From the cell containing the given text, extract its center point as (x, y) coordinate. 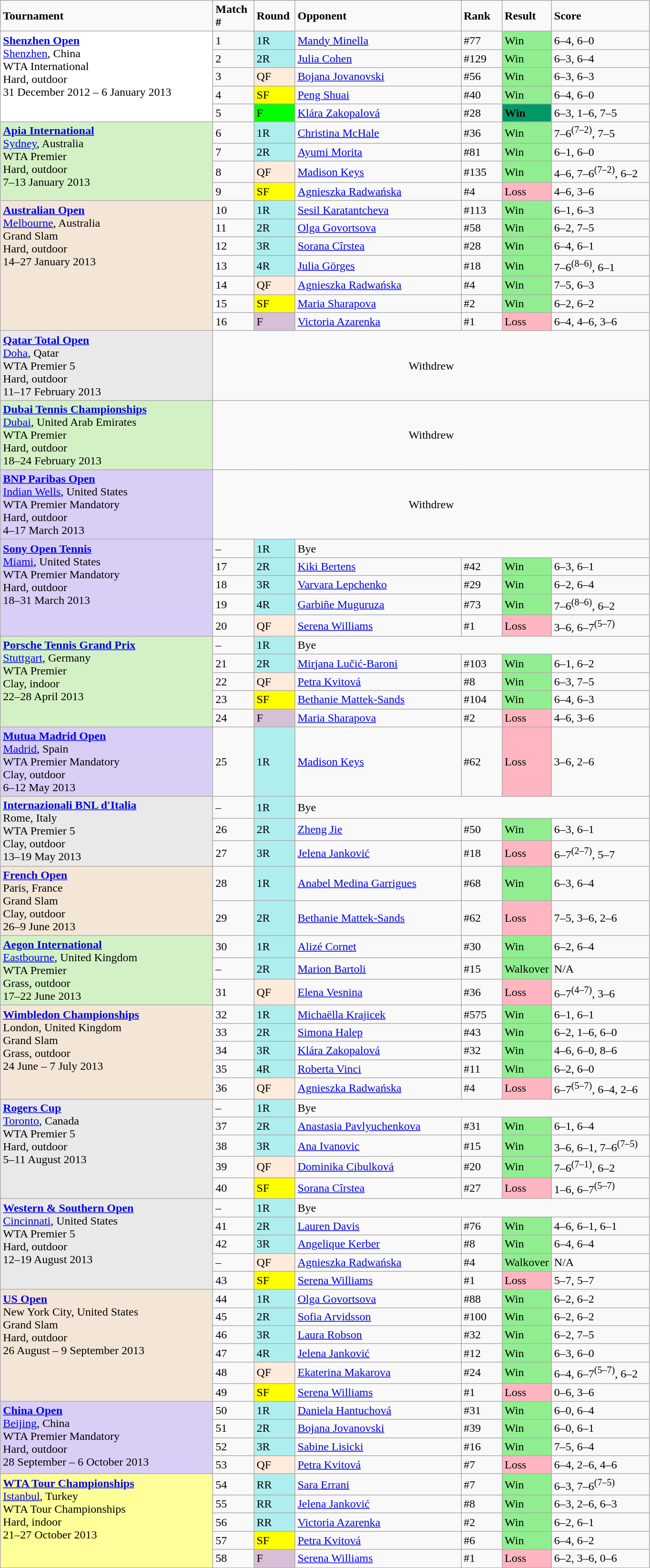
6–3, 7–6(7–5) (600, 1484)
Simona Halep (378, 1032)
Mandy Minella (378, 40)
56 (234, 1522)
6–2, 1–6, 6–0 (600, 1032)
0–6, 3–6 (600, 1392)
48 (234, 1373)
38 (234, 1146)
43 (234, 1280)
#29 (482, 585)
BNP Paribas OpenIndian Wells, United StatesWTA Premier MandatoryHard, outdoor4–17 March 2013 (107, 504)
29 (234, 918)
Australian Open Melbourne, AustraliaGrand SlamHard, outdoor14–27 January 2013 (107, 266)
Julia Görges (378, 266)
Lauren Davis (378, 1226)
20 (234, 626)
6–0, 6–4 (600, 1410)
#76 (482, 1226)
China OpenBeijing, ChinaWTA Premier MandatoryHard, outdoor28 September – 6 October 2013 (107, 1437)
6–2, 6–1 (600, 1522)
6–4, 6–4 (600, 1244)
Wimbledon Championships London, United KingdomGrand SlamGrass, outdoor24 June – 7 July 2013 (107, 1052)
French OpenParis, FranceGrand SlamClay, outdoor26–9 June 2013 (107, 901)
Apia International Sydney, AustraliaWTA PremierHard, outdoor7–13 January 2013 (107, 161)
42 (234, 1244)
35 (234, 1069)
50 (234, 1410)
Sony Open Tennis Miami, United StatesWTA Premier MandatoryHard, outdoor18–31 March 2013 (107, 588)
Ekaterina Makarova (378, 1373)
27 (234, 853)
58 (234, 1558)
6–4, 6–1 (600, 246)
45 (234, 1317)
4–6, 7–6(7–2), 6–2 (600, 172)
#68 (482, 883)
24 (234, 718)
Round (274, 16)
19 (234, 605)
14 (234, 285)
Rank (482, 16)
46 (234, 1335)
52 (234, 1447)
6–1, 6–2 (600, 663)
Ana Ivanovic (378, 1146)
#11 (482, 1069)
#81 (482, 152)
Varvara Lepchenko (378, 585)
5–7, 5–7 (600, 1280)
#30 (482, 946)
3 (234, 77)
54 (234, 1484)
Score (600, 16)
6–4, 4–6, 3–6 (600, 322)
4 (234, 95)
7 (234, 152)
6–7(4–7), 3–6 (600, 992)
10 (234, 210)
28 (234, 883)
13 (234, 266)
3–6, 2–6 (600, 762)
21 (234, 663)
#77 (482, 40)
Porsche Tennis Grand Prix Stuttgart, GermanyWTA PremierClay, indoor22–28 April 2013 (107, 682)
Julia Cohen (378, 59)
6–7(5–7), 6–4, 2–6 (600, 1089)
22 (234, 682)
#56 (482, 77)
#135 (482, 172)
#129 (482, 59)
6–1, 6–1 (600, 1014)
7–5, 3–6, 2–6 (600, 918)
6–7(2–7), 5–7 (600, 853)
33 (234, 1032)
#113 (482, 210)
7–6(8–6), 6–2 (600, 605)
Shenzhen Open Shenzhen, ChinaWTA InternationalHard, outdoor31 December 2012 – 6 January 2013 (107, 77)
WTA Tour ChampionshipsIstanbul, TurkeyWTA Tour ChampionshipsHard, indoor21–27 October 2013 (107, 1520)
Anabel Medina Garrigues (378, 883)
#104 (482, 700)
37 (234, 1126)
51 (234, 1428)
#27 (482, 1188)
26 (234, 829)
6–4, 6–3 (600, 700)
40 (234, 1188)
Sabine Lisicki (378, 1447)
17 (234, 567)
2 (234, 59)
#6 (482, 1540)
39 (234, 1167)
Mutua Madrid Open Madrid, SpainWTA Premier MandatoryClay, outdoor6–12 May 2013 (107, 762)
53 (234, 1465)
6–4, 6–7(5–7), 6–2 (600, 1373)
15 (234, 303)
Zheng Jie (378, 829)
8 (234, 172)
Garbiñe Muguruza (378, 605)
7–6(7–1), 6–2 (600, 1167)
6–3, 7–5 (600, 682)
#58 (482, 228)
Elena Vesnina (378, 992)
#50 (482, 829)
32 (234, 1014)
1 (234, 40)
4–6, 6–0, 8–6 (600, 1050)
55 (234, 1504)
12 (234, 246)
41 (234, 1226)
Christina McHale (378, 132)
#43 (482, 1032)
Angelique Kerber (378, 1244)
#39 (482, 1428)
#575 (482, 1014)
18 (234, 585)
US Open New York City, United StatesGrand SlamHard, outdoor26 August – 9 September 2013 (107, 1345)
#103 (482, 663)
Ayumi Morita (378, 152)
Daniela Hantuchová (378, 1410)
#12 (482, 1353)
30 (234, 946)
23 (234, 700)
25 (234, 762)
3–6, 6–1, 7–6(7–5) (600, 1146)
Western & Southern Open Cincinnati, United States WTA Premier 5 Hard, outdoor 12–19 August 2013 (107, 1244)
36 (234, 1089)
Alizé Cornet (378, 946)
Match # (234, 16)
3–6, 6–7(5–7) (600, 626)
Tournament (107, 16)
Peng Shuai (378, 95)
Result (527, 16)
6–4, 2–6, 4–6 (600, 1465)
31 (234, 992)
7–6(8–6), 6–1 (600, 266)
49 (234, 1392)
1–6, 6–7(5–7) (600, 1188)
#42 (482, 567)
6–1, 6–4 (600, 1126)
Anastasia Pavlyuchenkova (378, 1126)
Rogers Cup Toronto, Canada WTA Premier 5 Hard, outdoor 5–11 August 2013 (107, 1149)
#40 (482, 95)
Laura Robson (378, 1335)
6–2, 6–0 (600, 1069)
6–0, 6–1 (600, 1428)
Opponent (378, 16)
6–1, 6–3 (600, 210)
#100 (482, 1317)
Marion Bartoli (378, 968)
#73 (482, 605)
9 (234, 191)
6–4, 6–2 (600, 1540)
47 (234, 1353)
34 (234, 1050)
#88 (482, 1298)
7–5, 6–4 (600, 1447)
11 (234, 228)
Mirjana Lučić-Baroni (378, 663)
6–3, 1–6, 7–5 (600, 113)
#20 (482, 1167)
#24 (482, 1373)
Internazionali BNL d'Italia Rome, ItalyWTA Premier 5Clay, outdoor13–19 May 2013 (107, 831)
6–2, 3–6, 0–6 (600, 1558)
Sara Errani (378, 1484)
57 (234, 1540)
44 (234, 1298)
Michaëlla Krajicek (378, 1014)
7–5, 6–3 (600, 285)
Dubai Tennis ChampionshipsDubai, United Arab EmiratesWTA PremierHard, outdoor18–24 February 2013 (107, 435)
Sofia Arvidsson (378, 1317)
6–1, 6–0 (600, 152)
6–3, 2–6, 6–3 (600, 1504)
6–3, 6–0 (600, 1353)
6–3, 6–3 (600, 77)
Roberta Vinci (378, 1069)
Aegon InternationalEastbourne, United KingdomWTA PremierGrass, outdoor17–22 June 2013 (107, 970)
Kiki Bertens (378, 567)
Qatar Total Open Doha, QatarWTA Premier 5Hard, outdoor11–17 February 2013 (107, 365)
#16 (482, 1447)
7–6(7–2), 7–5 (600, 132)
6 (234, 132)
Dominika Cibulková (378, 1167)
Sesil Karatantcheva (378, 210)
4–6, 6–1, 6–1 (600, 1226)
5 (234, 113)
16 (234, 322)
